Extract the [x, y] coordinate from the center of the cell holding the provided text.  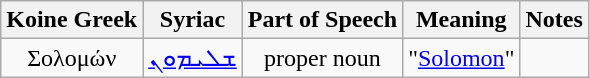
ܫܠܝܡܘܢ [193, 58]
Syriac [193, 20]
Part of Speech [322, 20]
Koine Greek [72, 20]
Σολομών [72, 58]
proper noun [322, 58]
Meaning [462, 20]
Notes [554, 20]
"Solomon" [462, 58]
